For the text-containing cell, return its midpoint in [X, Y] coordinate format. 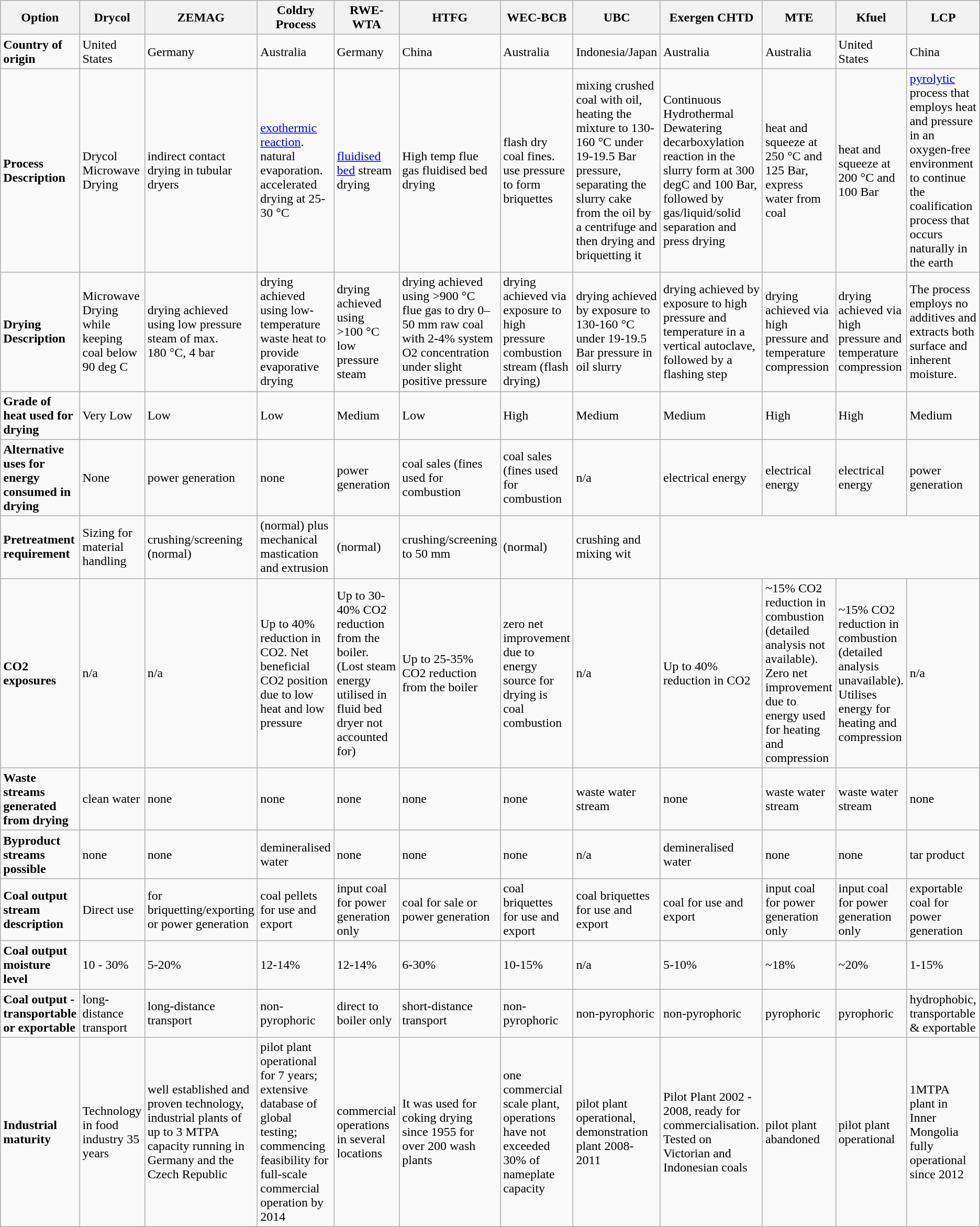
Coal output stream description [40, 909]
commercial operations in several locations [366, 1132]
Grade of heat used for drying [40, 415]
HTFG [450, 18]
pilot plant operational, demonstration plant 2008-2011 [617, 1132]
drying achieved using >100 °C low pressure steam [366, 332]
It was used for coking drying since 1955 for over 200 wash plants [450, 1132]
pilot plant abandoned [799, 1132]
Process Description [40, 171]
drying achieved by exposure to 130-160 °C under 19-19.5 Bar pressure in oil slurry [617, 332]
drying achieved by exposure to high pressure and temperature in a vertical autoclave, followed by a flashing step [711, 332]
Coal output - transportable or exportable [40, 1013]
Up to 30-40% CO2 reduction from the boiler. (Lost steam energy utilised in fluid bed dryer not accounted for) [366, 673]
Byproduct streams possible [40, 854]
MTE [799, 18]
pilot plant operational for 7 years; extensive database of global testing; commencing feasibility for full-scale commercial operation by 2014 [296, 1132]
Direct use [112, 909]
coal for use and export [711, 909]
RWE-WTA [366, 18]
Very Low [112, 415]
well established and proven technology, industrial plants of up to 3 MTPA capacity running in Germany and the Czech Republic [201, 1132]
Drycol Microwave Drying [112, 171]
drying achieved via exposure to high pressure combustion stream (flash drying) [537, 332]
Microwave Drying while keeping coal below 90 deg C [112, 332]
Pilot Plant 2002 - 2008, ready for commercialisation. Tested on Victorian and Indonesian coals [711, 1132]
Industrial maturity [40, 1132]
for briquetting/exporting or power generation [201, 909]
zero net improvement due to energy source for drying is coal combustion [537, 673]
Pretreatment requirement [40, 547]
CO2 exposures [40, 673]
10-15% [537, 965]
None [112, 478]
drying achieved using low-temperature waste heat to provide evaporative drying [296, 332]
ZEMAG [201, 18]
clean water [112, 799]
Up to 25-35% CO2 reduction from the boiler [450, 673]
coal pellets for use and export [296, 909]
Drycol [112, 18]
Coal output moisture level [40, 965]
flash dry coal fines. use pressure to form briquettes [537, 171]
High temp flue gas fluidised bed drying [450, 171]
exportable coal for power generation [943, 909]
crushing/screening (normal) [201, 547]
coal for sale or power generation [450, 909]
5-20% [201, 965]
indirect contact drying in tubular dryers [201, 171]
LCP [943, 18]
drying achieved using >900 °C flue gas to dry 0–50 mm raw coal with 2-4% system O2 concentration under slight positive pressure [450, 332]
~15% CO2 reduction in combustion (detailed analysis not available). Zero net improvement due to energy used for heating and compression [799, 673]
Sizing for material handling [112, 547]
~18% [799, 965]
Coldry Process [296, 18]
Drying Description [40, 332]
1MTPA plant in Inner Mongolia fully operational since 2012 [943, 1132]
1-15% [943, 965]
Country of origin [40, 51]
fluidised bed stream drying [366, 171]
6-30% [450, 965]
drying achieved using low pressure steam of max. 180 °C, 4 bar [201, 332]
hydrophobic, transportable & exportable [943, 1013]
Waste streams generated from drying [40, 799]
heat and squeeze at 200 °C and 100 Bar [871, 171]
exothermic reaction. natural evaporation. accelerated drying at 25-30 °C [296, 171]
Indonesia/Japan [617, 51]
10 - 30% [112, 965]
~15% CO2 reduction in combustion (detailed analysis unavailable). Utilises energy for heating and compression [871, 673]
WEC-BCB [537, 18]
5-10% [711, 965]
heat and squeeze at 250 °C and 125 Bar, express water from coal [799, 171]
Kfuel [871, 18]
Option [40, 18]
tar product [943, 854]
one commercial scale plant, operations have not exceeded 30% of nameplate capacity [537, 1132]
Up to 40% reduction in CO2. Net beneficial CO2 position due to low heat and low pressure [296, 673]
(normal) plus mechanical mastication and extrusion [296, 547]
Exergen CHTD [711, 18]
~20% [871, 965]
direct to boiler only [366, 1013]
Alternative uses for energy consumed in drying [40, 478]
The process employs no additives and extracts both surface and inherent moisture. [943, 332]
crushing/screening to 50 mm [450, 547]
Up to 40% reduction in CO2 [711, 673]
crushing and mixing wit [617, 547]
Technology in food industry 35 years [112, 1132]
UBC [617, 18]
short-distance transport [450, 1013]
pilot plant operational [871, 1132]
